Search for the cell housing the specified text and yield its [x, y] center coordinate. 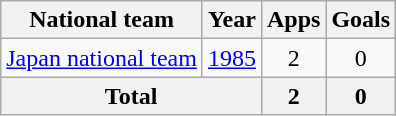
Apps [293, 20]
Japan national team [102, 58]
Goals [361, 20]
National team [102, 20]
1985 [232, 58]
Total [132, 96]
Year [232, 20]
